Locate the cell with the specified text and output its (x, y) center coordinate. 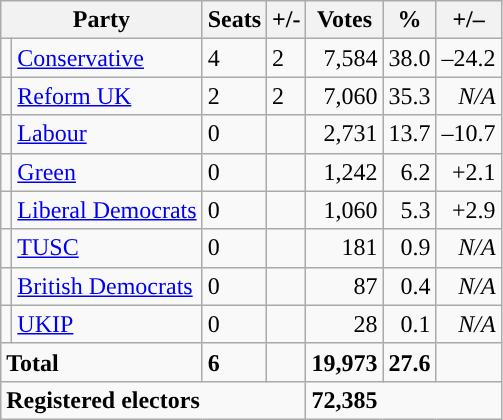
TUSC (107, 248)
28 (344, 324)
0.9 (410, 248)
5.3 (410, 210)
38.0 (410, 58)
–24.2 (468, 58)
35.3 (410, 96)
Liberal Democrats (107, 210)
7,060 (344, 96)
181 (344, 248)
+/- (286, 20)
Registered electors (154, 400)
+2.1 (468, 172)
7,584 (344, 58)
UKIP (107, 324)
2,731 (344, 134)
6.2 (410, 172)
27.6 (410, 362)
4 (234, 58)
Seats (234, 20)
British Democrats (107, 286)
0.4 (410, 286)
19,973 (344, 362)
Votes (344, 20)
–10.7 (468, 134)
% (410, 20)
Conservative (107, 58)
Party (102, 20)
Total (102, 362)
72,385 (404, 400)
Labour (107, 134)
Reform UK (107, 96)
0.1 (410, 324)
87 (344, 286)
1,060 (344, 210)
6 (234, 362)
+2.9 (468, 210)
1,242 (344, 172)
13.7 (410, 134)
+/– (468, 20)
Green (107, 172)
